Extract the (x, y) coordinate from the center of the cell holding the provided text.  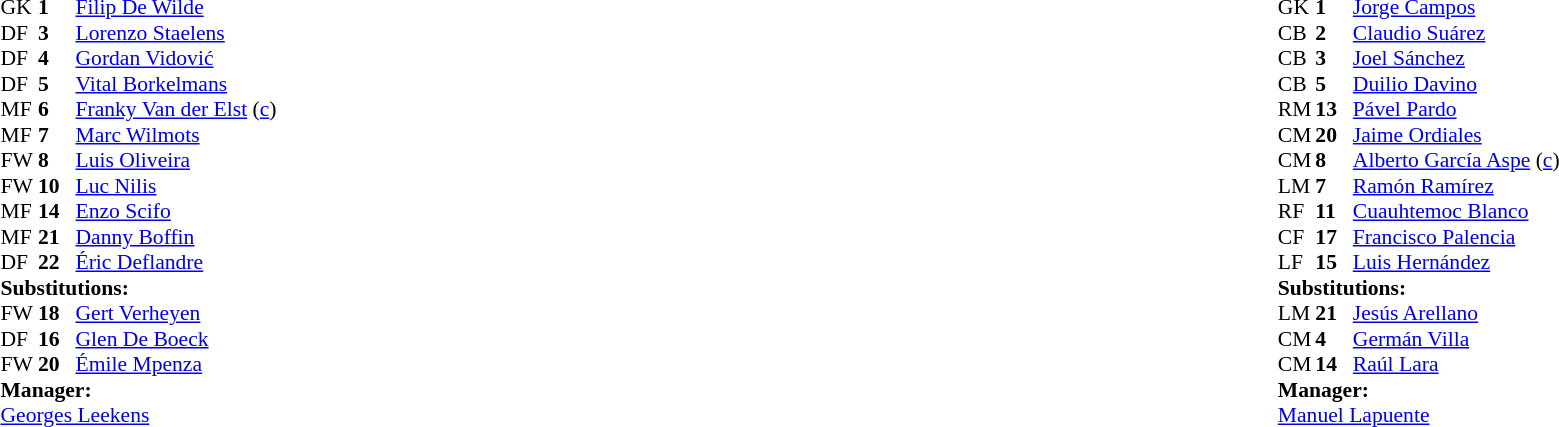
Lorenzo Staelens (176, 33)
13 (1334, 109)
Enzo Scifo (176, 211)
CF (1297, 237)
15 (1334, 263)
Glen De Boeck (176, 339)
2 (1334, 33)
11 (1334, 211)
RF (1297, 211)
16 (57, 339)
Substitutions: (138, 288)
17 (1334, 237)
18 (57, 313)
Éric Deflandre (176, 263)
Marc Wilmots (176, 135)
LF (1297, 263)
Luis Oliveira (176, 161)
10 (57, 186)
Luc Nilis (176, 186)
Franky Van der Elst (c) (176, 109)
Gordan Vidović (176, 59)
RM (1297, 109)
Gert Verheyen (176, 313)
22 (57, 263)
Manager: (138, 390)
Vital Borkelmans (176, 84)
6 (57, 109)
Danny Boffin (176, 237)
Émile Mpenza (176, 365)
